Scan for the cell matching the given text and deliver its (x, y) coordinate at center. 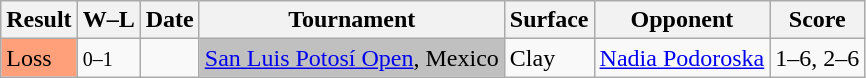
Surface (549, 20)
Result (39, 20)
Tournament (352, 20)
Date (170, 20)
Score (818, 20)
0–1 (108, 58)
Clay (549, 58)
Loss (39, 58)
Opponent (682, 20)
San Luis Potosí Open, Mexico (352, 58)
Nadia Podoroska (682, 58)
W–L (108, 20)
1–6, 2–6 (818, 58)
